Search for the cell housing the specified text and yield its [x, y] center coordinate. 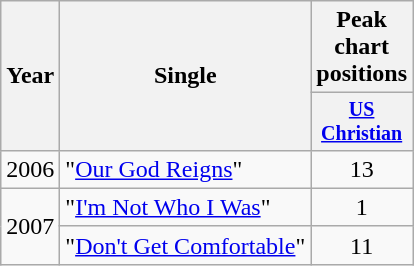
2007 [30, 226]
"I'm Not Who I Was" [186, 207]
"Don't Get Comfortable" [186, 245]
2006 [30, 169]
1 [362, 207]
Single [186, 76]
Peak chart positions [362, 47]
US Christian [362, 122]
"Our God Reigns" [186, 169]
11 [362, 245]
13 [362, 169]
Year [30, 76]
